From the cell containing the given text, extract its center point as [x, y] coordinate. 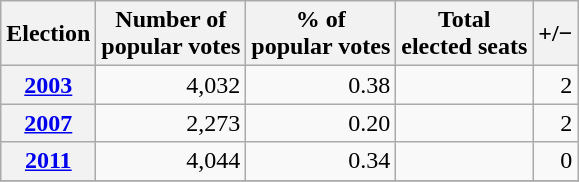
2003 [48, 85]
+/− [556, 34]
% ofpopular votes [321, 34]
2007 [48, 123]
0.20 [321, 123]
Election [48, 34]
2011 [48, 161]
Number ofpopular votes [171, 34]
0 [556, 161]
4,032 [171, 85]
Totalelected seats [464, 34]
4,044 [171, 161]
0.34 [321, 161]
0.38 [321, 85]
2,273 [171, 123]
